Return [X, Y] of the center of cell containing provided text 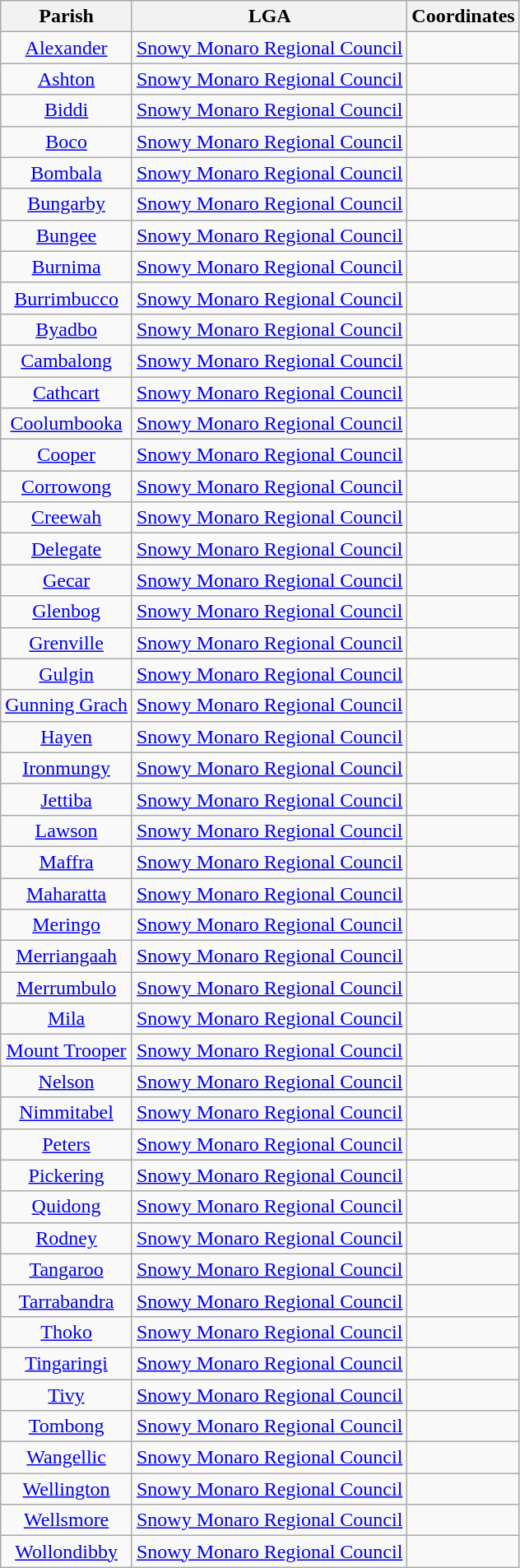
Byadbo [67, 329]
Merrumbulo [67, 988]
Mount Trooper [67, 1050]
Tarrabandra [67, 1300]
Wollondibby [67, 1552]
Tombong [67, 1426]
Mila [67, 1019]
Boco [67, 142]
Maharatta [67, 893]
Bombala [67, 173]
Cooper [67, 455]
Maffra [67, 862]
Grenville [67, 643]
Creewah [67, 518]
Cathcart [67, 393]
Peters [67, 1144]
Quidong [67, 1207]
Nimmitabel [67, 1113]
Merriangaah [67, 956]
Meringo [67, 925]
Ashton [67, 79]
Glenbog [67, 612]
Wellsmore [67, 1520]
Gulgin [67, 674]
Burnima [67, 267]
Parish [67, 16]
Thoko [67, 1332]
Burrimbucco [67, 298]
LGA [269, 16]
Delegate [67, 549]
Wangellic [67, 1458]
Biddi [67, 110]
Nelson [67, 1082]
Rodney [67, 1238]
Tivy [67, 1395]
Coordinates [463, 16]
Pickering [67, 1175]
Jettiba [67, 799]
Bungee [67, 235]
Coolumbooka [67, 424]
Tingaringi [67, 1363]
Tangaroo [67, 1269]
Lawson [67, 831]
Gunning Grach [67, 705]
Cambalong [67, 361]
Bungarby [67, 204]
Alexander [67, 48]
Corrowong [67, 486]
Ironmungy [67, 768]
Gecar [67, 580]
Hayen [67, 737]
Wellington [67, 1489]
